Detect which cell encompasses the target text, then output its (X, Y) center coordinate. 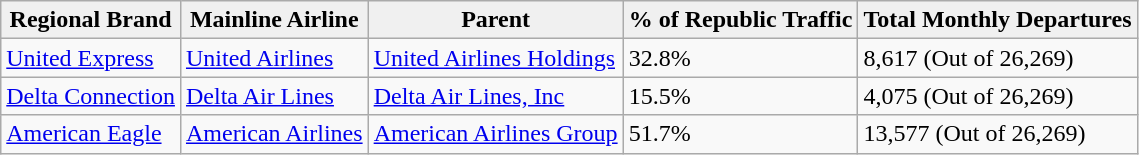
15.5% (740, 96)
United Airlines Holdings (496, 58)
Delta Air Lines, Inc (496, 96)
American Airlines Group (496, 134)
Regional Brand (91, 20)
51.7% (740, 134)
8,617 (Out of 26,269) (998, 58)
4,075 (Out of 26,269) (998, 96)
13,577 (Out of 26,269) (998, 134)
32.8% (740, 58)
American Eagle (91, 134)
United Airlines (274, 58)
Parent (496, 20)
Delta Air Lines (274, 96)
United Express (91, 58)
Delta Connection (91, 96)
Mainline Airline (274, 20)
Total Monthly Departures (998, 20)
% of Republic Traffic (740, 20)
American Airlines (274, 134)
